Output the (x, y) coordinate of the center of the cell containing the given text.  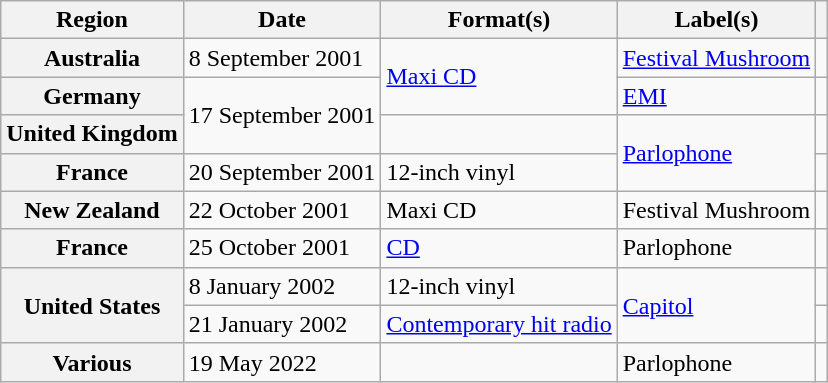
Format(s) (499, 20)
Various (92, 362)
Australia (92, 58)
EMI (716, 96)
New Zealand (92, 210)
Contemporary hit radio (499, 324)
20 September 2001 (282, 172)
Region (92, 20)
21 January 2002 (282, 324)
CD (499, 248)
8 September 2001 (282, 58)
United Kingdom (92, 134)
Label(s) (716, 20)
19 May 2022 (282, 362)
Date (282, 20)
17 September 2001 (282, 115)
25 October 2001 (282, 248)
8 January 2002 (282, 286)
Germany (92, 96)
Capitol (716, 305)
22 October 2001 (282, 210)
United States (92, 305)
